Provide the [x, y] coordinate of the cell's center where the given text is located.  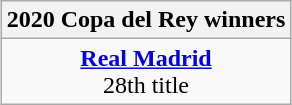
Real Madrid28th title [146, 72]
2020 Copa del Rey winners [146, 20]
